Detect which cell encompasses the target text, then output its (x, y) center coordinate. 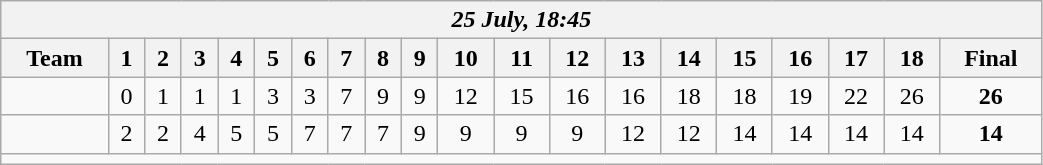
11 (522, 58)
10 (466, 58)
8 (384, 58)
25 July, 18:45 (522, 20)
19 (800, 96)
6 (310, 58)
Team (54, 58)
13 (633, 58)
0 (126, 96)
22 (856, 96)
Final (991, 58)
17 (856, 58)
